Return the (X, Y) coordinate for the center point of the cell that contains the specified text.  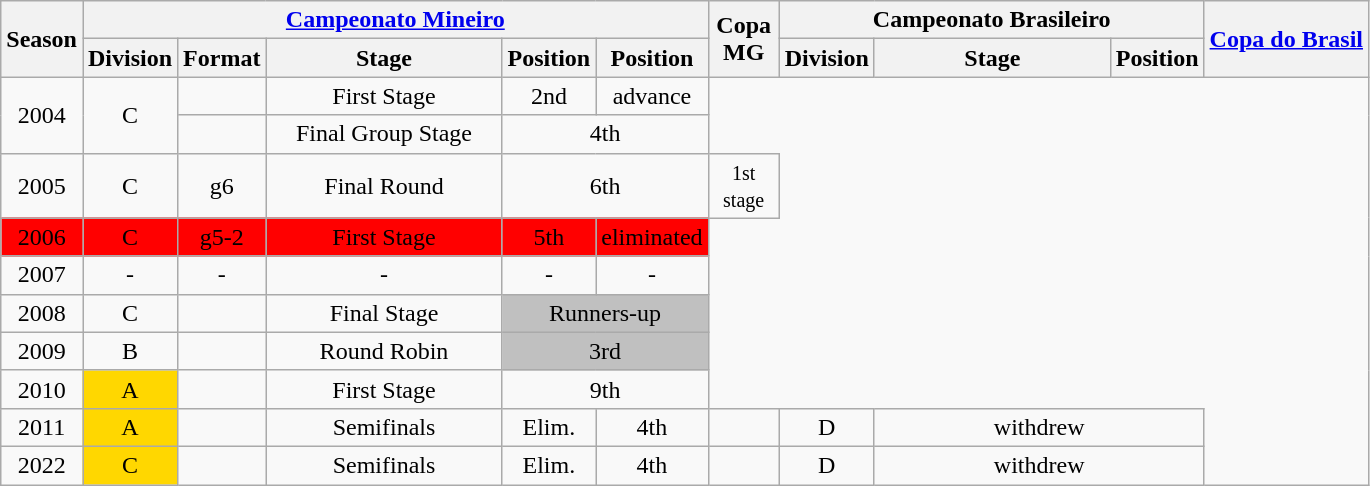
advance (652, 96)
Final Round (384, 186)
2008 (42, 313)
1st stage (744, 186)
Round Robin (384, 351)
6th (605, 186)
B (130, 351)
Format (222, 58)
Campeonato Brasileiro (992, 20)
Season (42, 39)
3rd (605, 351)
2009 (42, 351)
g5-2 (222, 237)
Final Group Stage (384, 134)
2006 (42, 237)
Final Stage (384, 313)
2022 (42, 465)
eliminated (652, 237)
2nd (549, 96)
Copa MG (744, 39)
2004 (42, 115)
2007 (42, 275)
2005 (42, 186)
Campeonato Mineiro (395, 20)
Copa do Brasil (1286, 39)
2010 (42, 389)
g6 (222, 186)
9th (605, 389)
2011 (42, 427)
Runners-up (605, 313)
5th (549, 237)
